Determine the (X, Y) coordinate at the center of the cell enclosing the given text.  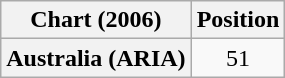
Australia (ARIA) (96, 58)
Position (238, 20)
Chart (2006) (96, 20)
51 (238, 58)
